From the cell containing the given text, extract its center point as [X, Y] coordinate. 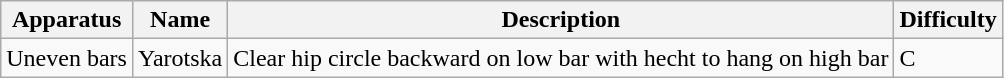
Name [180, 20]
C [948, 58]
Yarotska [180, 58]
Description [561, 20]
Clear hip circle backward on low bar with hecht to hang on high bar [561, 58]
Difficulty [948, 20]
Apparatus [67, 20]
Uneven bars [67, 58]
